Search for the cell housing the specified text and yield its (X, Y) center coordinate. 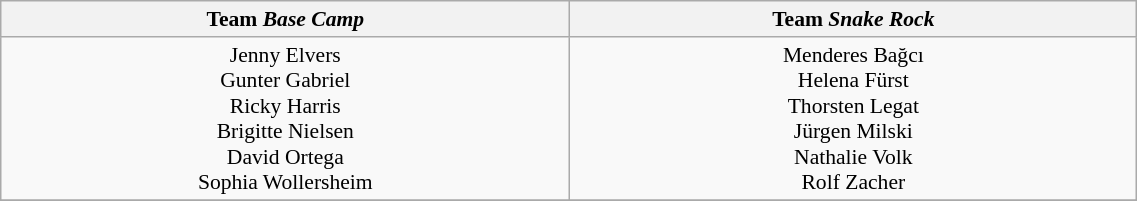
Team Snake Rock (854, 19)
Jenny ElversGunter GabrielRicky HarrisBrigitte NielsenDavid OrtegaSophia Wollersheim (286, 118)
Menderes BağcıHelena FürstThorsten LegatJürgen MilskiNathalie VolkRolf Zacher (854, 118)
Team Base Camp (286, 19)
